Provide the [x, y] coordinate of the cell's center where the given text is located.  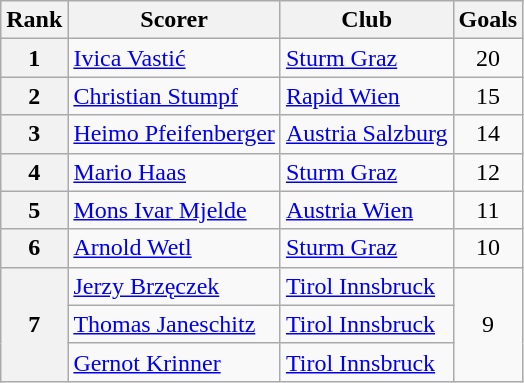
Jerzy Brzęczek [174, 286]
Rapid Wien [366, 96]
9 [488, 324]
Ivica Vastić [174, 58]
Arnold Wetl [174, 248]
Goals [488, 20]
Christian Stumpf [174, 96]
1 [34, 58]
6 [34, 248]
Heimo Pfeifenberger [174, 134]
Austria Salzburg [366, 134]
2 [34, 96]
Thomas Janeschitz [174, 324]
10 [488, 248]
Mons Ivar Mjelde [174, 210]
12 [488, 172]
3 [34, 134]
Austria Wien [366, 210]
14 [488, 134]
5 [34, 210]
15 [488, 96]
Scorer [174, 20]
4 [34, 172]
20 [488, 58]
Rank [34, 20]
Mario Haas [174, 172]
Club [366, 20]
7 [34, 324]
11 [488, 210]
Gernot Krinner [174, 362]
